Extract the [X, Y] coordinate from the center of the cell holding the provided text.  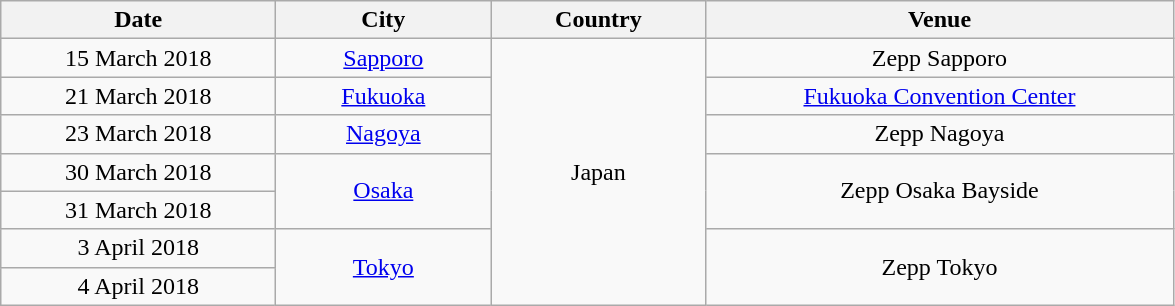
Japan [598, 172]
30 March 2018 [138, 172]
4 April 2018 [138, 286]
15 March 2018 [138, 58]
Country [598, 20]
Tokyo [384, 267]
Zepp Sapporo [940, 58]
21 March 2018 [138, 96]
Zepp Osaka Bayside [940, 191]
Date [138, 20]
Sapporo [384, 58]
Fukuoka [384, 96]
City [384, 20]
23 March 2018 [138, 134]
3 April 2018 [138, 248]
Osaka [384, 191]
31 March 2018 [138, 210]
Venue [940, 20]
Zepp Nagoya [940, 134]
Zepp Tokyo [940, 267]
Nagoya [384, 134]
Fukuoka Convention Center [940, 96]
